Determine the [X, Y] coordinate at the center of the cell enclosing the given text.  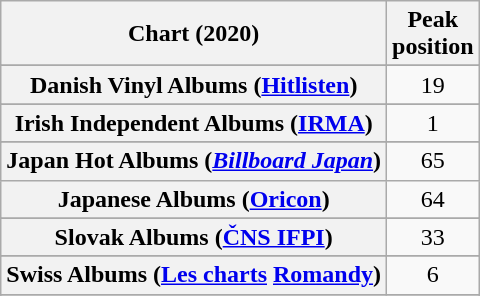
6 [433, 275]
65 [433, 161]
Slovak Albums (ČNS IFPI) [194, 237]
Irish Independent Albums (IRMA) [194, 123]
Japanese Albums (Oricon) [194, 199]
19 [433, 85]
33 [433, 237]
64 [433, 199]
Japan Hot Albums (Billboard Japan) [194, 161]
Swiss Albums (Les charts Romandy) [194, 275]
Peakposition [433, 34]
1 [433, 123]
Chart (2020) [194, 34]
Danish Vinyl Albums (Hitlisten) [194, 85]
